Provide the [X, Y] coordinate of the cell's center where the given text is located.  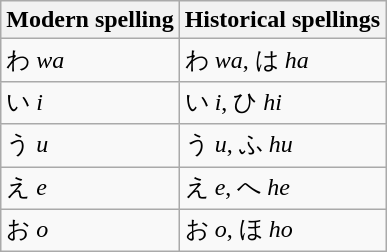
Modern spelling [90, 20]
い i, ひ hi [282, 102]
お o [90, 230]
え e, へ he [282, 188]
う u [90, 146]
う u, ふ hu [282, 146]
わ wa [90, 60]
わ wa, は ha [282, 60]
え e [90, 188]
Historical spellings [282, 20]
お o, ほ ho [282, 230]
い i [90, 102]
